Pinpoint the cell where the given text exists, returning its [X, Y] midpoint coordinate. 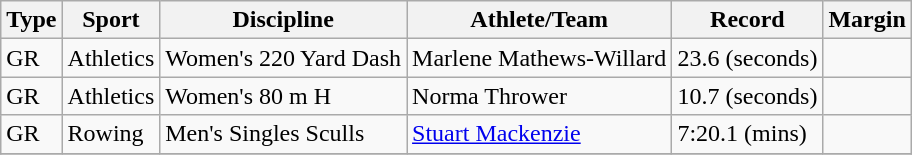
Stuart Mackenzie [540, 134]
Women's 220 Yard Dash [284, 58]
Marlene Mathews-Willard [540, 58]
23.6 (seconds) [748, 58]
10.7 (seconds) [748, 96]
Sport [111, 20]
7:20.1 (mins) [748, 134]
Norma Thrower [540, 96]
Men's Singles Sculls [284, 134]
Women's 80 m H [284, 96]
Athlete/Team [540, 20]
Discipline [284, 20]
Record [748, 20]
Rowing [111, 134]
Type [32, 20]
Margin [867, 20]
